Capture the cell that displays the provided text and extract its [X, Y] central coordinate. 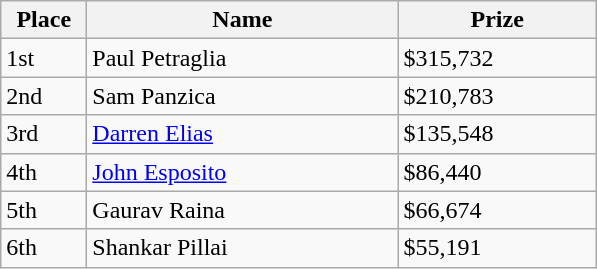
Gaurav Raina [242, 210]
1st [44, 58]
$55,191 [498, 248]
Place [44, 20]
John Esposito [242, 172]
Name [242, 20]
4th [44, 172]
$66,674 [498, 210]
Darren Elias [242, 134]
Paul Petraglia [242, 58]
3rd [44, 134]
$315,732 [498, 58]
$135,548 [498, 134]
6th [44, 248]
Prize [498, 20]
5th [44, 210]
2nd [44, 96]
Sam Panzica [242, 96]
$86,440 [498, 172]
Shankar Pillai [242, 248]
$210,783 [498, 96]
